From the cell containing the given text, extract its center point as (X, Y) coordinate. 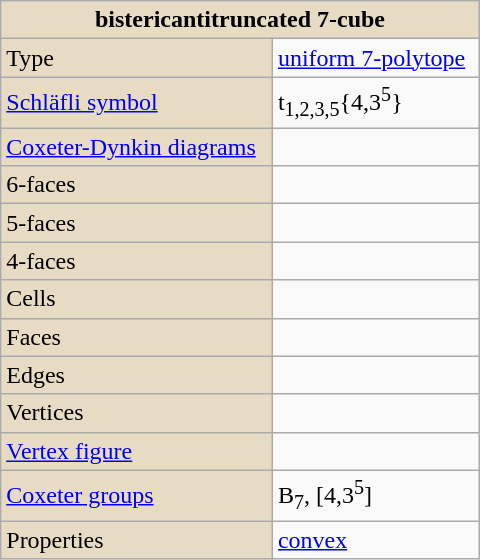
6-faces (137, 185)
Faces (137, 337)
Vertices (137, 413)
Properties (137, 540)
bistericantitruncated 7-cube (240, 20)
B7, [4,35] (376, 496)
Edges (137, 375)
convex (376, 540)
4-faces (137, 261)
Schläfli symbol (137, 102)
5-faces (137, 223)
t1,2,3,5{4,35} (376, 102)
Type (137, 58)
Vertex figure (137, 451)
Cells (137, 299)
uniform 7-polytope (376, 58)
Coxeter groups (137, 496)
Coxeter-Dynkin diagrams (137, 147)
